Capture the cell that displays the provided text and extract its (x, y) central coordinate. 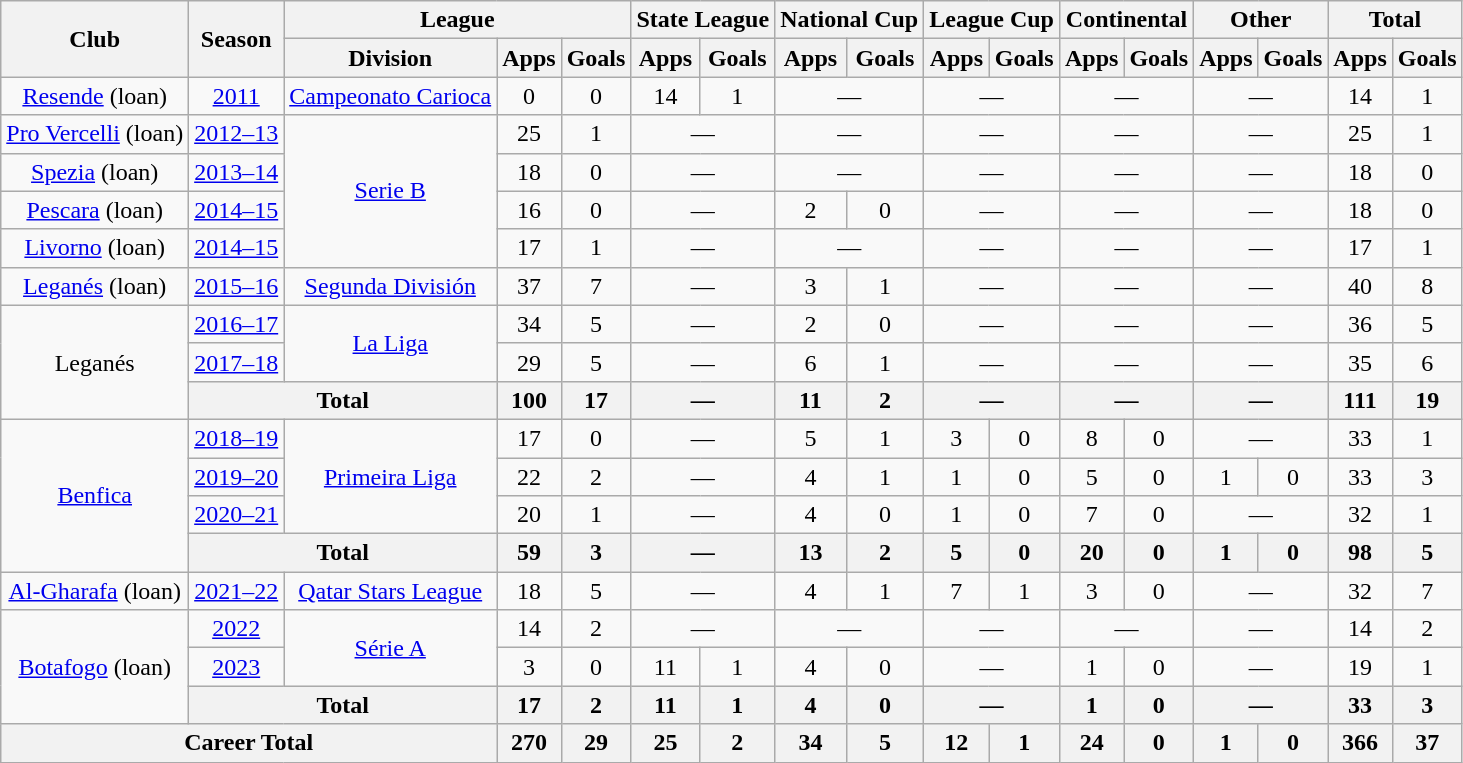
98 (1360, 553)
Division (390, 58)
2017–18 (236, 362)
Season (236, 39)
12 (956, 743)
Qatar Stars League (390, 591)
Série A (390, 648)
270 (529, 743)
2013–14 (236, 172)
2016–17 (236, 324)
2019–20 (236, 477)
State League (703, 20)
36 (1360, 324)
100 (529, 400)
2012–13 (236, 134)
Club (95, 39)
National Cup (850, 20)
Continental (1126, 20)
2020–21 (236, 515)
League Cup (992, 20)
Career Total (249, 743)
13 (811, 553)
111 (1360, 400)
Serie B (390, 191)
Livorno (loan) (95, 248)
Botafogo (loan) (95, 667)
2022 (236, 629)
Segunda División (390, 286)
Leganés (95, 362)
La Liga (390, 343)
Benfica (95, 495)
League (458, 20)
Al-Gharafa (loan) (95, 591)
Spezia (loan) (95, 172)
16 (529, 210)
2011 (236, 96)
35 (1360, 362)
24 (1091, 743)
Other (1261, 20)
59 (529, 553)
2023 (236, 667)
22 (529, 477)
Resende (loan) (95, 96)
Leganés (loan) (95, 286)
Campeonato Carioca (390, 96)
2018–19 (236, 438)
Pescara (loan) (95, 210)
2021–22 (236, 591)
40 (1360, 286)
366 (1360, 743)
Primeira Liga (390, 476)
2015–16 (236, 286)
Pro Vercelli (loan) (95, 134)
